Search for the cell housing the specified text and yield its (x, y) center coordinate. 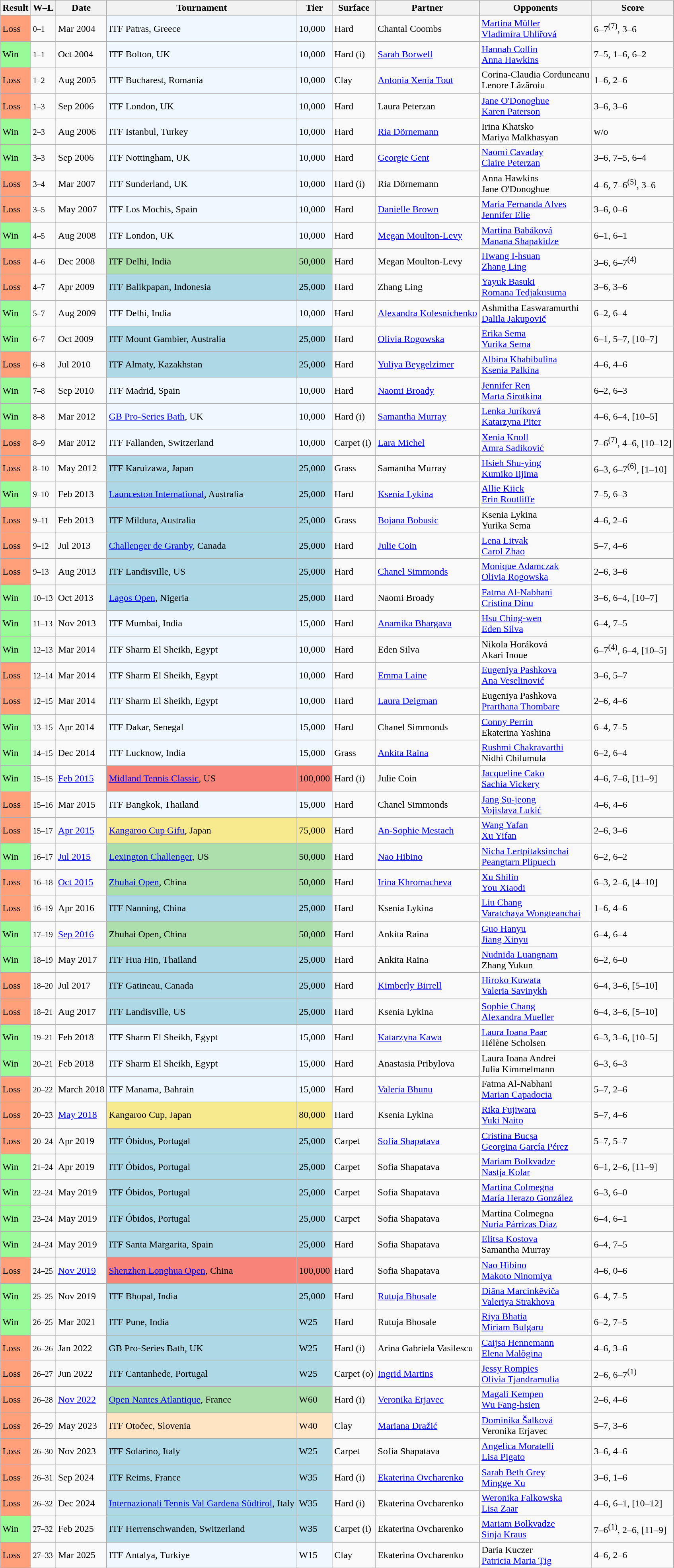
Lexington Challenger, US (202, 857)
Jul 2017 (81, 985)
Emma Laine (427, 675)
Valeria Bhunu (427, 1089)
3–6, 6–7(4) (633, 261)
Feb 2015 (81, 779)
15–15 (43, 779)
ITF Madrid, Spain (202, 391)
5–7, 5–7 (633, 1141)
6–3, 2–6, [4–10] (633, 882)
27–33 (43, 1555)
ITF Almaty, Kazakhstan (202, 365)
Opponents (536, 8)
20–23 (43, 1115)
Surface (354, 8)
1–6, 2–6 (633, 80)
Mar 2021 (81, 1322)
Guo Hanyu Jiang Xinyu (536, 934)
Jul 2013 (81, 546)
Nov 2022 (81, 1400)
Albina Khabibulina Ksenia Palkina (536, 365)
15–17 (43, 830)
Eden Silva (427, 649)
20–22 (43, 1089)
Chantal Coombs (427, 29)
ITF Karuizawa, Japan (202, 468)
6–7 (43, 339)
26–31 (43, 1477)
18–20 (43, 985)
May 2023 (81, 1425)
Dominika Šalková Veronika Erjavec (536, 1425)
Kangaroo Cup Gifu, Japan (202, 830)
Result (16, 8)
9–12 (43, 546)
12–13 (43, 649)
Olivia Rogowska (427, 339)
Launceston International, Australia (202, 494)
Jan 2022 (81, 1348)
ITF Mumbai, India (202, 624)
Wang Yafan Xu Yifan (536, 830)
ITF Lucknow, India (202, 753)
Naomi Cavaday Claire Peterzan (536, 157)
ITF Herrenschwanden, Switzerland (202, 1529)
Erika Sema Yurika Sema (536, 339)
W15 (314, 1555)
Jennifer Ren Marta Sirotkina (536, 391)
Kangaroo Cup, Japan (202, 1115)
Mar 2025 (81, 1555)
Nao Hibino Makoto Ninomiya (536, 1270)
Nao Hibino (427, 857)
6–2, 7–5 (633, 1322)
Oct 2004 (81, 54)
W60 (314, 1400)
8–9 (43, 442)
Apr 2016 (81, 908)
Aug 2008 (81, 235)
1–1 (43, 54)
ITF Mount Gambier, Australia (202, 339)
Fatma Al-Nabhani Cristina Dinu (536, 597)
Weronika Falkowska Lisa Zaar (536, 1503)
Jane O'Donoghue Karen Paterson (536, 106)
Diāna Marcinkēviča Valeriya Strakhova (536, 1296)
Nikola Horáková Akari Inoue (536, 649)
4–5 (43, 235)
Zhang Ling (427, 287)
Angelica Moratelli Lisa Pigato (536, 1451)
ITF Bhopal, India (202, 1296)
Midland Tennis Classic, US (202, 779)
Shenzhen Longhua Open, China (202, 1270)
Xenia Knoll Amra Sadiković (536, 442)
Challenger de Granby, Canada (202, 546)
Nov 2023 (81, 1451)
Mariana Dražić (427, 1425)
Yuliya Beygelzimer (427, 365)
4–6, 6–1, [10–12] (633, 1503)
Martina Colmegna Nuria Párrizas Díaz (536, 1218)
4–6, 7–6(5), 3–6 (633, 184)
6–2, 6–3 (633, 391)
8–10 (43, 468)
Magali Kempen Wu Fang-hsien (536, 1400)
80,000 (314, 1115)
6–3, 6–3 (633, 1063)
24–24 (43, 1245)
ITF Nottingham, UK (202, 157)
Laura Ioana Paar Hélène Scholsen (536, 1037)
Aug 2013 (81, 572)
ITF Manama, Bahrain (202, 1089)
27–32 (43, 1529)
ITF Dakar, Senegal (202, 727)
Veronika Erjavec (427, 1400)
26–27 (43, 1374)
Lara Michel (427, 442)
Aug 2005 (81, 80)
Corina-Claudia Corduneanu Lenore Lăzăroiu (536, 80)
ITF Sunderland, UK (202, 184)
Mar 2015 (81, 805)
6–4, 6–1 (633, 1218)
3–6, 0–6 (633, 209)
May 2007 (81, 209)
20–24 (43, 1141)
4–7 (43, 287)
15–16 (43, 805)
ITF Reims, France (202, 1477)
Martina Müller Vladimíra Uhlířová (536, 29)
Aug 2017 (81, 1012)
Mariam Bolkvadze Sinja Kraus (536, 1529)
11–13 (43, 624)
W–L (43, 8)
Sep 2010 (81, 391)
Feb 2025 (81, 1529)
19–21 (43, 1037)
Nicha Lertpitaksinchai Peangtarn Plipuech (536, 857)
Hsieh Shu-ying Kumiko Iijima (536, 468)
Apr 2015 (81, 830)
Eugeniya Pashkova Ana Veselinović (536, 675)
4–6, 6–4, [10–5] (633, 417)
3–4 (43, 184)
Jul 2015 (81, 857)
Ksenia Lykina Yurika Sema (536, 520)
Irina Khromacheva (427, 882)
Xu Shilin You Xiaodi (536, 882)
2–6, 6–7(1) (633, 1374)
Laura Deigman (427, 701)
Laura Ioana Andrei Julia Kimmelmann (536, 1063)
Dec 2008 (81, 261)
0–1 (43, 29)
Ashmitha Easwaramurthi Dalila Jakupovič (536, 313)
Martina Babáková Manana Shapakidze (536, 235)
ITF Cantanhede, Portugal (202, 1374)
22–24 (43, 1193)
Elitsa Kostova Samantha Murray (536, 1245)
Rushmi Chakravarthi Nidhi Chilumula (536, 753)
21–24 (43, 1167)
Nov 2013 (81, 624)
9–11 (43, 520)
13–15 (43, 727)
5–7, 2–6 (633, 1089)
Anna Hawkins Jane O'Donoghue (536, 184)
4–6 (43, 261)
Open Nantes Atlantique, France (202, 1400)
5–7, 3–6 (633, 1425)
Aug 2009 (81, 313)
Tournament (202, 8)
Tier (314, 8)
ITF Bolton, UK (202, 54)
17–19 (43, 934)
26–29 (43, 1425)
ITF Antalya, Turkiye (202, 1555)
6–1, 2–6, [11–9] (633, 1167)
Sep 2016 (81, 934)
w/o (633, 132)
Riya Bhatia Miriam Bulgaru (536, 1322)
Conny Perrin Ekaterina Yashina (536, 727)
12–15 (43, 701)
Sarah Borwell (427, 54)
5–7 (43, 313)
ITF Otočec, Slovenia (202, 1425)
18–19 (43, 960)
Anastasia Pribylova (427, 1063)
Carpet (o) (354, 1374)
May 2012 (81, 468)
Bojana Bobusic (427, 520)
Apr 2009 (81, 287)
3–6, 6–4, [10–7] (633, 597)
6–1, 5–7, [10–7] (633, 339)
6–7(4), 6–4, [10–5] (633, 649)
Score (633, 8)
26–26 (43, 1348)
3–6, 1–6 (633, 1477)
May 2018 (81, 1115)
6–4, 6–4 (633, 934)
Alexandra Kolesnichenko (427, 313)
ITF Hua Hin, Thailand (202, 960)
Nudnida Luangnam Zhang Yukun (536, 960)
Sophie Chang Alexandra Mueller (536, 1012)
Sep 2024 (81, 1477)
16–17 (43, 857)
Hiroko Kuwata Valeria Savinykh (536, 985)
23–24 (43, 1218)
An-Sophie Mestach (427, 830)
Date (81, 8)
Oct 2013 (81, 597)
Lena Litvak Carol Zhao (536, 546)
6–3, 3–6, [10–5] (633, 1037)
Jun 2022 (81, 1374)
Cristina Bucșa Georgina García Pérez (536, 1141)
ITF Los Mochis, Spain (202, 209)
Dec 2014 (81, 753)
3–6, 7–5, 6–4 (633, 157)
Daria Kuczer Patricia Maria Țig (536, 1555)
Aug 2006 (81, 132)
Lagos Open, Nigeria (202, 597)
ITF Bucharest, Romania (202, 80)
24–25 (43, 1270)
ITF Patras, Greece (202, 29)
Kimberly Birrell (427, 985)
ITF Santa Margarita, Spain (202, 1245)
3–6, 4–6 (633, 1451)
W40 (314, 1425)
9–10 (43, 494)
Hannah Collin Anna Hawkins (536, 54)
ITF Gatineau, Canada (202, 985)
Rika Fujiwara Yuki Naito (536, 1115)
Danielle Brown (427, 209)
Jang Su-jeong Vojislava Lukić (536, 805)
May 2017 (81, 960)
26–28 (43, 1400)
Martina Colmegna María Herazo González (536, 1193)
Eugeniya Pashkova Prarthana Thombare (536, 701)
16–19 (43, 908)
Hwang I-hsuan Zhang Ling (536, 261)
1–6, 4–6 (633, 908)
Oct 2015 (81, 882)
9–13 (43, 572)
Caijsa Hennemann Elena Malõgina (536, 1348)
6–8 (43, 365)
Mar 2004 (81, 29)
Irina Khatsko Mariya Malkhasyan (536, 132)
Antonia Xenia Tout (427, 80)
ITF Istanbul, Turkey (202, 132)
Katarzyna Kawa (427, 1037)
ITF Pune, India (202, 1322)
3–5 (43, 209)
18–21 (43, 1012)
20–21 (43, 1063)
Jacqueline Cako Sachia Vickery (536, 779)
Ingrid Martins (427, 1374)
26–25 (43, 1322)
Allie Kiick Erin Routliffe (536, 494)
7–5, 1–6, 6–2 (633, 54)
1–2 (43, 80)
ITF Nanning, China (202, 908)
March 2018 (81, 1089)
14–15 (43, 753)
6–3, 6–0 (633, 1193)
7–5, 6–3 (633, 494)
25–25 (43, 1296)
4–6, 3–6 (633, 1348)
Partner (427, 8)
6–3, 6–7(6), [1–10] (633, 468)
Oct 2009 (81, 339)
3–3 (43, 157)
Mariam Bolkvadze Nastja Kolar (536, 1167)
6–7(7), 3–6 (633, 29)
26–30 (43, 1451)
7–6(7), 4–6, [10–12] (633, 442)
Fatma Al-Nabhani Marian Capadocia (536, 1089)
Liu Chang Varatchaya Wongteanchai (536, 908)
ITF Balikpapan, Indonesia (202, 287)
ITF Solarino, Italy (202, 1451)
Hsu Ching-wen Eden Silva (536, 624)
Sarah Beth Grey Mingge Xu (536, 1477)
Yayuk Basuki Romana Tedjakusuma (536, 287)
Jul 2010 (81, 365)
Dec 2024 (81, 1503)
12–14 (43, 675)
26–32 (43, 1503)
ITF Fallanden, Switzerland (202, 442)
ITF Mildura, Australia (202, 520)
75,000 (314, 830)
Maria Fernanda Alves Jennifer Elie (536, 209)
6–2, 6–2 (633, 857)
8–8 (43, 417)
7–6(1), 2–6, [11–9] (633, 1529)
Georgie Gent (427, 157)
1–3 (43, 106)
4–6, 0–6 (633, 1270)
Lenka Juríková Katarzyna Piter (536, 417)
16–18 (43, 882)
10–13 (43, 597)
Arina Gabriela Vasilescu (427, 1348)
4–6, 7–6, [11–9] (633, 779)
ITF Bangkok, Thailand (202, 805)
3–6, 5–7 (633, 675)
Monique Adamczak Olivia Rogowska (536, 572)
Laura Peterzan (427, 106)
Internazionali Tennis Val Gardena Südtirol, Italy (202, 1503)
Mar 2007 (81, 184)
Apr 2014 (81, 727)
Anamika Bhargava (427, 624)
7–8 (43, 391)
6–2, 6–0 (633, 960)
6–1, 6–1 (633, 235)
2–3 (43, 132)
Jessy Rompies Olivia Tjandramulia (536, 1374)
